Search for the cell housing the specified text and yield its [x, y] center coordinate. 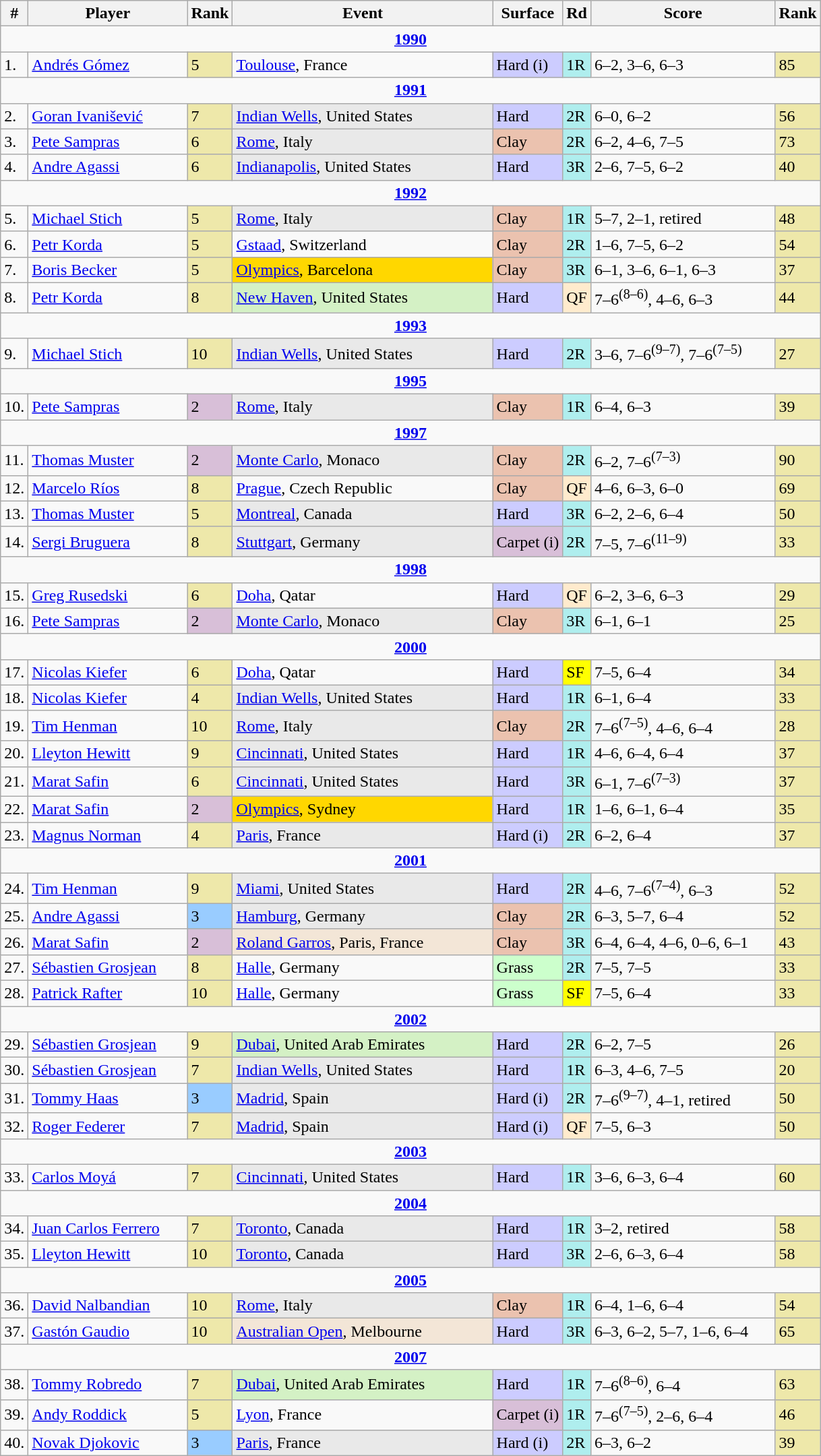
1–6, 7–5, 6–2 [683, 244]
Boris Becker [108, 270]
5. [15, 218]
6–4, 6–4, 4–6, 0–6, 6–1 [683, 942]
David Nalbandian [108, 1306]
Roger Federer [108, 1126]
11. [15, 461]
20. [15, 754]
1991 [410, 90]
31. [15, 1099]
New Haven, United States [363, 298]
35 [798, 810]
Event [363, 13]
1992 [410, 193]
6–3, 6–2, 5–7, 1–6, 6–4 [683, 1331]
27. [15, 967]
3–6, 7–6(9–7), 7–6(7–5) [683, 353]
5–7, 2–1, retired [683, 218]
2000 [410, 646]
4–6, 6–4, 6–4 [683, 754]
43 [798, 942]
7–5, 7–6(11–9) [683, 542]
29 [798, 595]
14. [15, 542]
Stuttgart, Germany [363, 542]
Toulouse, France [363, 65]
1995 [410, 382]
63 [798, 1385]
3. [15, 142]
16. [15, 621]
Score [683, 13]
36. [15, 1306]
32. [15, 1126]
44 [798, 298]
Tommy Haas [108, 1099]
6–3, 5–7, 6–4 [683, 916]
2001 [410, 861]
13. [15, 514]
34. [15, 1229]
46 [798, 1414]
28 [798, 725]
Prague, Czech Republic [363, 488]
39. [15, 1414]
12. [15, 488]
35. [15, 1254]
6–2, 7–6(7–3) [683, 461]
Patrick Rafter [108, 994]
26 [798, 1045]
Surface [528, 13]
6–1, 6–4 [683, 698]
10. [15, 407]
Gstaad, Switzerland [363, 244]
3–6, 6–3, 6–4 [683, 1177]
2–6, 6–3, 6–4 [683, 1254]
4–6, 7–6(7–4), 6–3 [683, 888]
2005 [410, 1280]
90 [798, 461]
6–4, 1–6, 6–4 [683, 1306]
8. [15, 298]
40. [15, 1443]
Gastón Gaudio [108, 1331]
69 [798, 488]
2–6, 7–5, 6–2 [683, 167]
60 [798, 1177]
19. [15, 725]
27 [798, 353]
Magnus Norman [108, 835]
6–3, 4–6, 7–5 [683, 1070]
18. [15, 698]
48 [798, 218]
Carlos Moyá [108, 1177]
9. [15, 353]
6–2, 7–5 [683, 1045]
# [15, 13]
6–0, 6–2 [683, 116]
Miami, United States [363, 888]
6–1, 6–1 [683, 621]
Andrés Gómez [108, 65]
7–6(7–5), 2–6, 6–4 [683, 1414]
7–6(7–5), 4–6, 6–4 [683, 725]
73 [798, 142]
7–5, 6–3 [683, 1126]
6–2, 4–6, 7–5 [683, 142]
25. [15, 916]
24. [15, 888]
7–6(8–6), 6–4 [683, 1385]
29. [15, 1045]
40 [798, 167]
2003 [410, 1151]
Roland Garros, Paris, France [363, 942]
Tommy Robredo [108, 1385]
Novak Djokovic [108, 1443]
34 [798, 672]
Montreal, Canada [363, 514]
37. [15, 1331]
6–1, 3–6, 6–1, 6–3 [683, 270]
25 [798, 621]
6. [15, 244]
2002 [410, 1019]
7–5, 7–5 [683, 967]
15. [15, 595]
Marcelo Ríos [108, 488]
Rd [577, 13]
Andy Roddick [108, 1414]
28. [15, 994]
2. [15, 116]
38. [15, 1385]
1997 [410, 433]
4–6, 6–3, 6–0 [683, 488]
7–6(9–7), 4–1, retired [683, 1099]
2007 [410, 1357]
3–2, retired [683, 1229]
Sergi Bruguera [108, 542]
Olympics, Barcelona [363, 270]
7–6(8–6), 4–6, 6–3 [683, 298]
Olympics, Sydney [363, 810]
Goran Ivanišević [108, 116]
23. [15, 835]
21. [15, 782]
22. [15, 810]
1990 [410, 39]
85 [798, 65]
30. [15, 1070]
2004 [410, 1203]
1998 [410, 570]
6–3, 6–2 [683, 1443]
Player [108, 13]
1993 [410, 326]
Hamburg, Germany [363, 916]
26. [15, 942]
4. [15, 167]
1. [15, 65]
6–2, 6–4 [683, 835]
Greg Rusedski [108, 595]
20 [798, 1070]
6–4, 6–3 [683, 407]
6–1, 7–6(7–3) [683, 782]
33. [15, 1177]
7. [15, 270]
Juan Carlos Ferrero [108, 1229]
Australian Open, Melbourne [363, 1331]
6–2, 2–6, 6–4 [683, 514]
1–6, 6–1, 6–4 [683, 810]
17. [15, 672]
Indianapolis, United States [363, 167]
65 [798, 1331]
56 [798, 116]
Lyon, France [363, 1414]
